Search for the cell housing the specified text and yield its (X, Y) center coordinate. 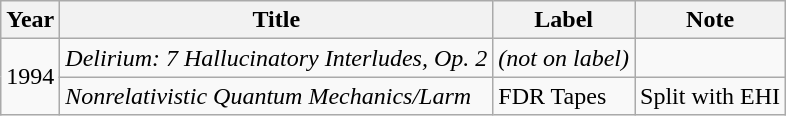
Year (30, 20)
Delirium: 7 Hallucinatory Interludes, Op. 2 (276, 58)
Split with EHI (710, 96)
FDR Tapes (564, 96)
Title (276, 20)
Label (564, 20)
(not on label) (564, 58)
Nonrelativistic Quantum Mechanics/Larm (276, 96)
1994 (30, 77)
Note (710, 20)
